Determine the (x, y) coordinate at the center of the cell enclosing the given text.  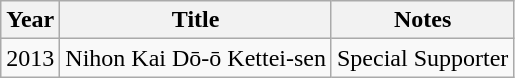
2013 (30, 58)
Title (196, 20)
Year (30, 20)
Special Supporter (422, 58)
Nihon Kai Dō-ō Kettei-sen (196, 58)
Notes (422, 20)
